Search for the cell housing the specified text and yield its [X, Y] center coordinate. 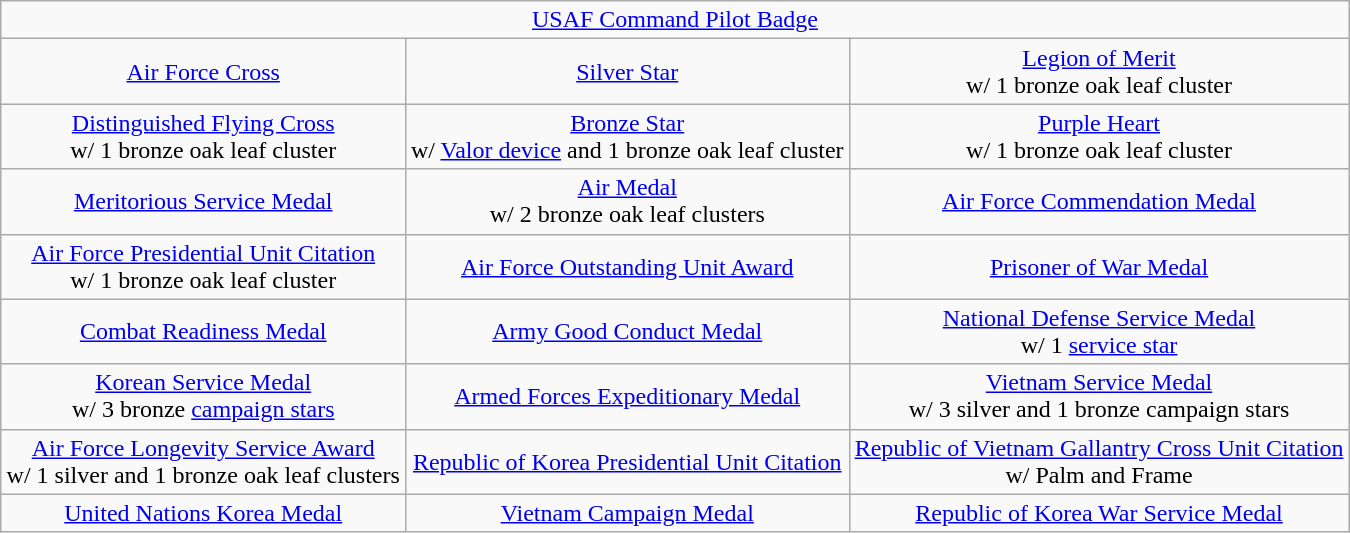
United Nations Korea Medal [203, 513]
Republic of Korea Presidential Unit Citation [627, 462]
Air Force Longevity Service Awardw/ 1 silver and 1 bronze oak leaf clusters [203, 462]
Air Force Outstanding Unit Award [627, 266]
Bronze Starw/ Valor device and 1 bronze oak leaf cluster [627, 136]
Air Force Cross [203, 72]
Korean Service Medalw/ 3 bronze campaign stars [203, 396]
Army Good Conduct Medal [627, 332]
Silver Star [627, 72]
USAF Command Pilot Badge [675, 20]
Air Force Presidential Unit Citationw/ 1 bronze oak leaf cluster [203, 266]
Vietnam Campaign Medal [627, 513]
Purple Heartw/ 1 bronze oak leaf cluster [1099, 136]
Prisoner of War Medal [1099, 266]
Republic of Korea War Service Medal [1099, 513]
Vietnam Service Medalw/ 3 silver and 1 bronze campaign stars [1099, 396]
Air Force Commendation Medal [1099, 202]
Armed Forces Expeditionary Medal [627, 396]
Meritorious Service Medal [203, 202]
Air Medalw/ 2 bronze oak leaf clusters [627, 202]
Legion of Meritw/ 1 bronze oak leaf cluster [1099, 72]
National Defense Service Medalw/ 1 service star [1099, 332]
Combat Readiness Medal [203, 332]
Distinguished Flying Cross w/ 1 bronze oak leaf cluster [203, 136]
Republic of Vietnam Gallantry Cross Unit Citationw/ Palm and Frame [1099, 462]
